Return the (x, y) coordinate for the center point of the cell that contains the specified text.  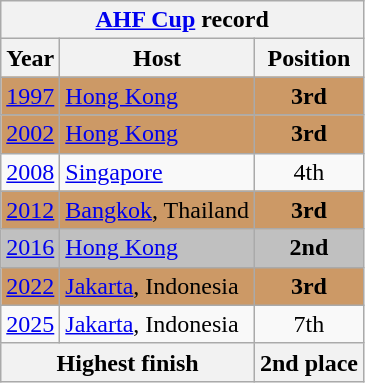
2016 (30, 248)
Singapore (158, 172)
2nd (308, 248)
Host (158, 58)
Position (308, 58)
1997 (30, 96)
2012 (30, 210)
2022 (30, 286)
2nd place (308, 362)
7th (308, 324)
2002 (30, 134)
Highest finish (128, 362)
2025 (30, 324)
4th (308, 172)
Bangkok, Thailand (158, 210)
AHF Cup record (182, 20)
2008 (30, 172)
Year (30, 58)
